Extract the [X, Y] coordinate from the center of the cell holding the provided text.  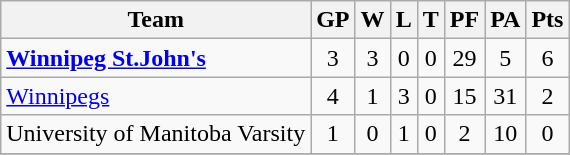
10 [506, 134]
W [372, 20]
Winnipegs [156, 96]
4 [333, 96]
PF [464, 20]
PA [506, 20]
GP [333, 20]
29 [464, 58]
Pts [548, 20]
5 [506, 58]
31 [506, 96]
15 [464, 96]
Team [156, 20]
T [430, 20]
L [404, 20]
University of Manitoba Varsity [156, 134]
Winnipeg St.John's [156, 58]
6 [548, 58]
